Return (X, Y) of the center of cell containing provided text 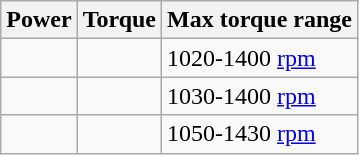
Torque (119, 20)
Max torque range (260, 20)
1020-1400 rpm (260, 58)
1050-1430 rpm (260, 134)
1030-1400 rpm (260, 96)
Power (39, 20)
